For the text-containing cell, return its midpoint in [X, Y] coordinate format. 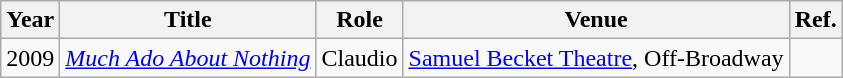
Title [188, 20]
Claudio [360, 58]
Venue [596, 20]
Much Ado About Nothing [188, 58]
Ref. [816, 20]
Samuel Becket Theatre, Off-Broadway [596, 58]
Role [360, 20]
Year [30, 20]
2009 [30, 58]
